Detect which cell encompasses the target text, then output its (x, y) center coordinate. 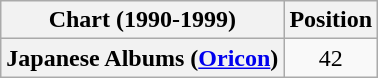
Japanese Albums (Oricon) (142, 58)
42 (331, 58)
Position (331, 20)
Chart (1990-1999) (142, 20)
